Determine the [X, Y] coordinate at the center of the cell enclosing the given text.  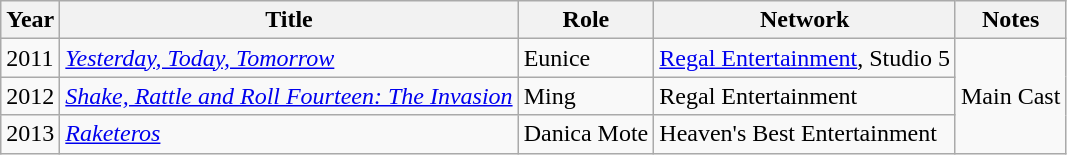
Raketeros [289, 134]
2011 [30, 58]
Regal Entertainment, Studio 5 [805, 58]
Year [30, 20]
Eunice [586, 58]
2012 [30, 96]
Notes [1010, 20]
Danica Mote [586, 134]
Yesterday, Today, Tomorrow [289, 58]
Ming [586, 96]
Main Cast [1010, 96]
Role [586, 20]
Title [289, 20]
Regal Entertainment [805, 96]
Network [805, 20]
Shake, Rattle and Roll Fourteen: The Invasion [289, 96]
Heaven's Best Entertainment [805, 134]
2013 [30, 134]
